Extract the [x, y] coordinate from the center of the cell holding the provided text.  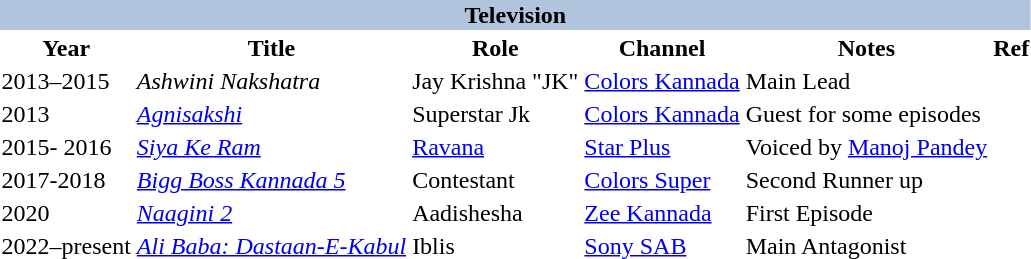
Siya Ke Ram [271, 147]
Title [271, 48]
2013–2015 [66, 81]
Contestant [496, 180]
2020 [66, 213]
Bigg Boss Kannada 5 [271, 180]
Role [496, 48]
Superstar Jk [496, 114]
Star Plus [662, 147]
Guest for some episodes [866, 114]
Aadishesha [496, 213]
2015- 2016 [66, 147]
Ashwini Nakshatra [271, 81]
Channel [662, 48]
Voiced by Manoj Pandey [866, 147]
Ravana [496, 147]
Colors Super [662, 180]
Main Lead [866, 81]
2013 [66, 114]
Television [516, 15]
Second Runner up [866, 180]
2017-2018 [66, 180]
Ref [1012, 48]
First Episode [866, 213]
Year [66, 48]
Notes [866, 48]
Zee Kannada [662, 213]
Agnisakshi [271, 114]
Naagini 2 [271, 213]
Jay Krishna "JK" [496, 81]
